Locate the cell with the specified text and output its [x, y] center coordinate. 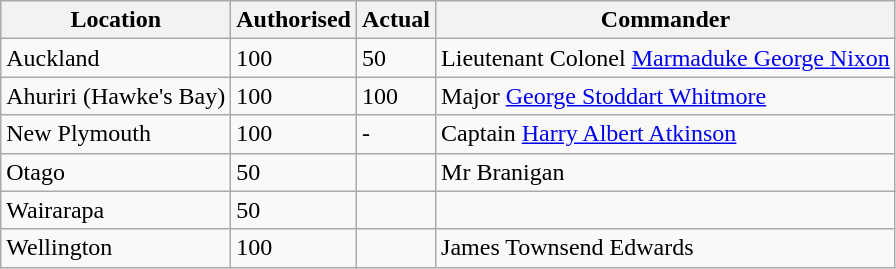
Captain Harry Albert Atkinson [666, 134]
Location [116, 20]
Wellington [116, 248]
Mr Branigan [666, 172]
Wairarapa [116, 210]
New Plymouth [116, 134]
- [396, 134]
Ahuriri (Hawke's Bay) [116, 96]
Auckland [116, 58]
Authorised [294, 20]
Lieutenant Colonel Marmaduke George Nixon [666, 58]
Major George Stoddart Whitmore [666, 96]
Otago [116, 172]
James Townsend Edwards [666, 248]
Actual [396, 20]
Commander [666, 20]
